Provide the (x, y) coordinate of the cell's center where the given text is located.  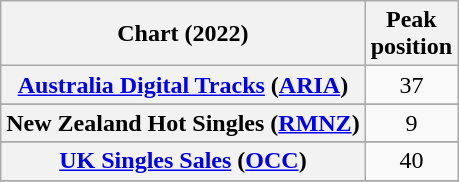
Chart (2022) (183, 34)
37 (411, 85)
UK Singles Sales (OCC) (183, 161)
Australia Digital Tracks (ARIA) (183, 85)
Peakposition (411, 34)
40 (411, 161)
9 (411, 123)
New Zealand Hot Singles (RMNZ) (183, 123)
